Return the [x, y] coordinate for the center point of the cell that contains the specified text.  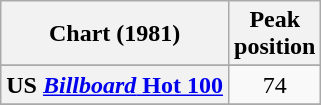
US Billboard Hot 100 [115, 85]
74 [275, 85]
Peakposition [275, 34]
Chart (1981) [115, 34]
